Provide the (X, Y) coordinate of the cell's center where the given text is located.  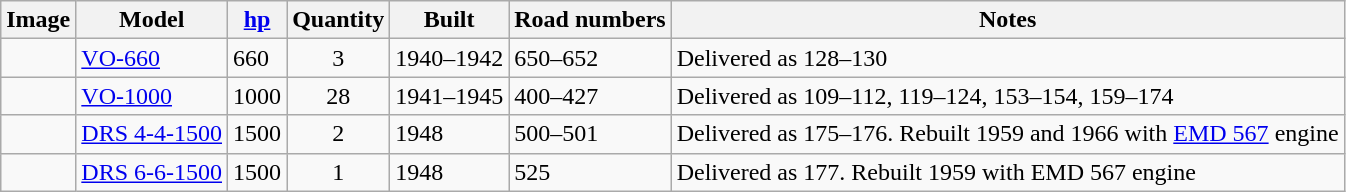
VO-1000 (152, 96)
Model (152, 20)
650–652 (590, 58)
Delivered as 128–130 (1008, 58)
500–501 (590, 134)
hp (258, 20)
Quantity (338, 20)
Notes (1008, 20)
525 (590, 172)
1000 (258, 96)
Delivered as 175–176. Rebuilt 1959 and 1966 with EMD 567 engine (1008, 134)
Road numbers (590, 20)
Delivered as 177. Rebuilt 1959 with EMD 567 engine (1008, 172)
VO-660 (152, 58)
1941–1945 (450, 96)
1 (338, 172)
Built (450, 20)
400–427 (590, 96)
1940–1942 (450, 58)
DRS 4-4-1500 (152, 134)
DRS 6-6-1500 (152, 172)
660 (258, 58)
28 (338, 96)
Image (38, 20)
Delivered as 109–112, 119–124, 153–154, 159–174 (1008, 96)
3 (338, 58)
2 (338, 134)
